Scan for the cell matching the given text and deliver its (x, y) coordinate at center. 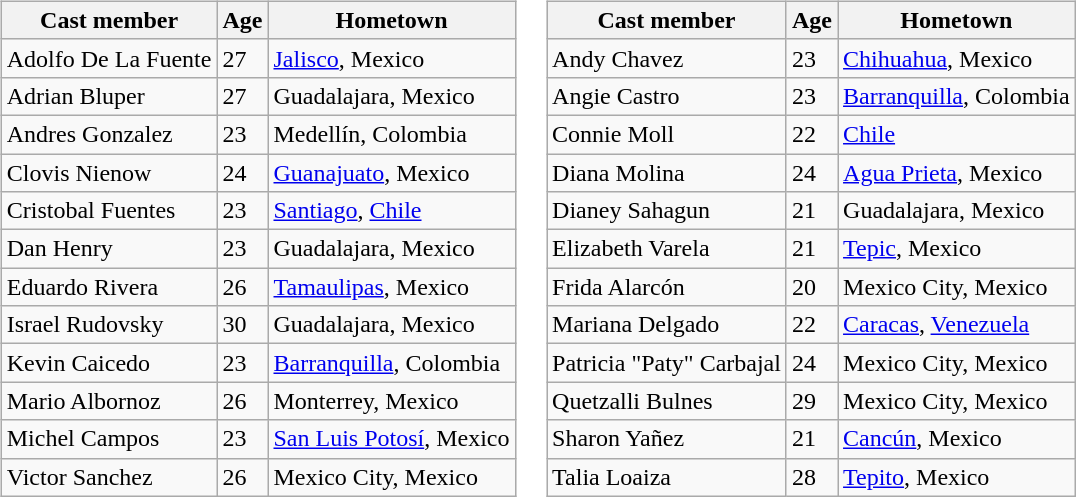
Tepic, Mexico (957, 249)
Santiago, Chile (392, 211)
Michel Campos (109, 439)
20 (812, 287)
Victor Sanchez (109, 477)
Guanajuato, Mexico (392, 173)
Frida Alarcón (667, 287)
Medellín, Colombia (392, 134)
Eduardo Rivera (109, 287)
Patricia "Paty" Carbajal (667, 363)
Chile (957, 134)
Andres Gonzalez (109, 134)
Talia Loaiza (667, 477)
Clovis Nienow (109, 173)
Caracas, Venezuela (957, 325)
Sharon Yañez (667, 439)
Andy Chavez (667, 58)
Diana Molina (667, 173)
Cristobal Fuentes (109, 211)
Mariana Delgado (667, 325)
Elizabeth Varela (667, 249)
Angie Castro (667, 96)
San Luis Potosí, Mexico (392, 439)
Monterrey, Mexico (392, 401)
Jalisco, Mexico (392, 58)
Kevin Caicedo (109, 363)
Tepito, Mexico (957, 477)
Dianey Sahagun (667, 211)
30 (242, 325)
Tamaulipas, Mexico (392, 287)
29 (812, 401)
Quetzalli Bulnes (667, 401)
Chihuahua, Mexico (957, 58)
Mario Albornoz (109, 401)
Adrian Bluper (109, 96)
Cancún, Mexico (957, 439)
Agua Prieta, Mexico (957, 173)
Israel Rudovsky (109, 325)
Adolfo De La Fuente (109, 58)
28 (812, 477)
Dan Henry (109, 249)
Connie Moll (667, 134)
